Return the [X, Y] coordinate for the center point of the cell that contains the specified text.  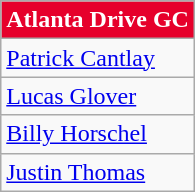
Patrick Cantlay [98, 58]
Atlanta Drive GC [98, 20]
Lucas Glover [98, 96]
Justin Thomas [98, 172]
Billy Horschel [98, 134]
